From the cell containing the given text, extract its center point as [X, Y] coordinate. 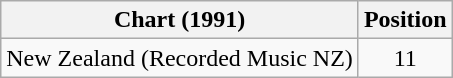
Chart (1991) [180, 20]
New Zealand (Recorded Music NZ) [180, 58]
Position [405, 20]
11 [405, 58]
